Determine the (x, y) coordinate at the center of the cell enclosing the given text.  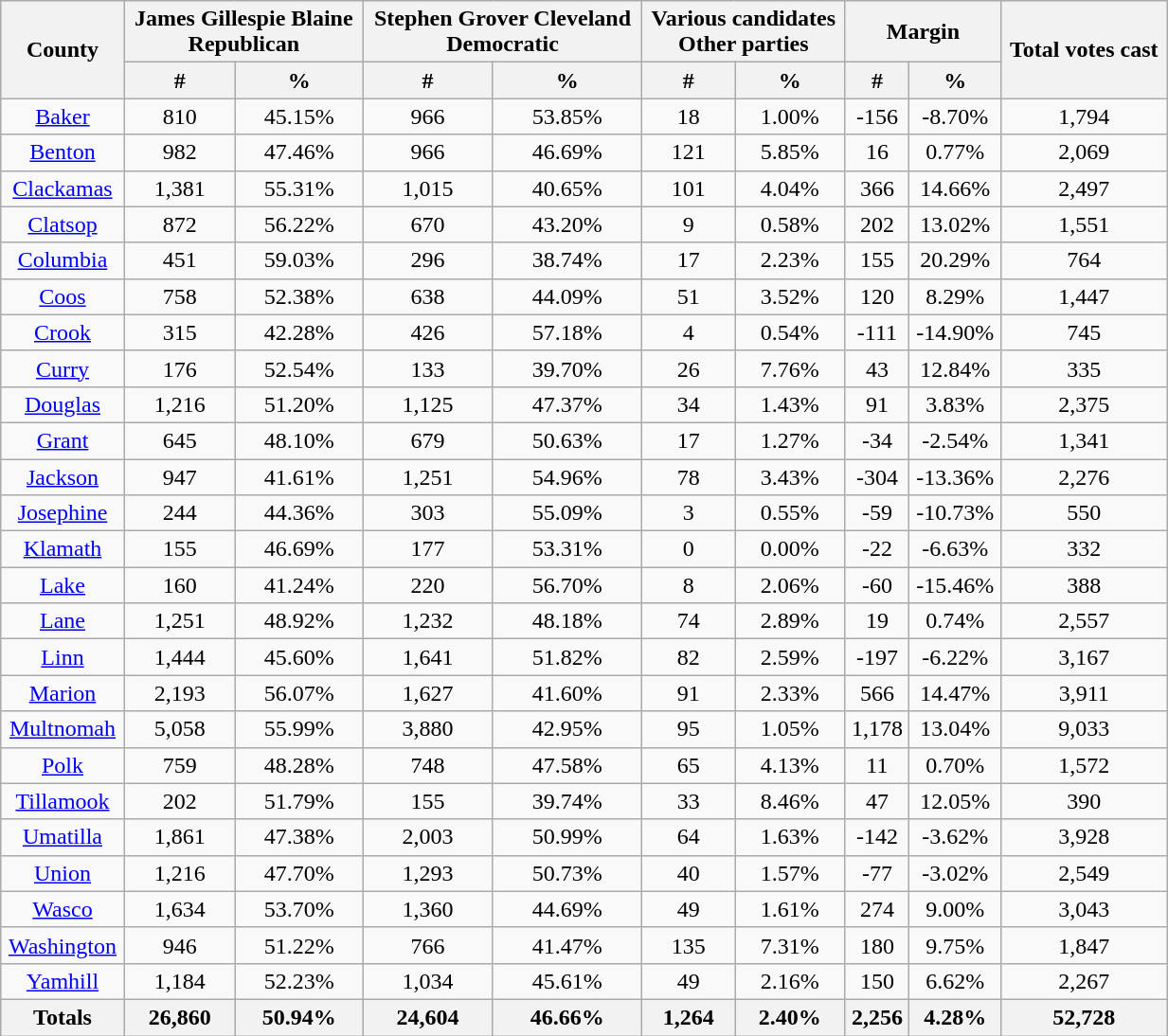
177 (427, 549)
Totals (63, 1017)
Yamhill (63, 981)
7.31% (790, 945)
39.70% (567, 368)
1,360 (427, 909)
Coos (63, 296)
19 (877, 621)
0.77% (955, 152)
3.43% (790, 476)
101 (689, 188)
59.03% (299, 260)
8 (689, 585)
766 (427, 945)
48.92% (299, 621)
48.28% (299, 765)
1,034 (427, 981)
764 (1084, 260)
1.57% (790, 873)
2.89% (790, 621)
Lake (63, 585)
1,264 (689, 1017)
95 (689, 729)
82 (689, 657)
390 (1084, 801)
1,125 (427, 404)
41.61% (299, 476)
1,293 (427, 873)
810 (180, 116)
2,549 (1084, 873)
670 (427, 224)
4.13% (790, 765)
-6.22% (955, 657)
52.54% (299, 368)
Marion (63, 693)
9.00% (955, 909)
45.61% (567, 981)
42.28% (299, 332)
45.60% (299, 657)
26,860 (180, 1017)
0.00% (790, 549)
Clackamas (63, 188)
24,604 (427, 1017)
Clatsop (63, 224)
64 (689, 837)
42.95% (567, 729)
2,003 (427, 837)
53.31% (567, 549)
2.23% (790, 260)
550 (1084, 513)
47 (877, 801)
52.38% (299, 296)
1,641 (427, 657)
2,069 (1084, 152)
947 (180, 476)
Curry (63, 368)
7.76% (790, 368)
47.37% (567, 404)
Union (63, 873)
40 (689, 873)
James Gillespie BlaineRepublican (243, 32)
41.47% (567, 945)
41.60% (567, 693)
1.00% (790, 116)
16 (877, 152)
Stephen Grover ClevelandDemocratic (502, 32)
44.36% (299, 513)
1,184 (180, 981)
51.82% (567, 657)
11 (877, 765)
2.06% (790, 585)
65 (689, 765)
74 (689, 621)
Jackson (63, 476)
Linn (63, 657)
20.29% (955, 260)
13.02% (955, 224)
43 (877, 368)
133 (427, 368)
Douglas (63, 404)
4.04% (790, 188)
3 (689, 513)
2.40% (790, 1017)
4 (689, 332)
1,178 (877, 729)
3.83% (955, 404)
745 (1084, 332)
335 (1084, 368)
-15.46% (955, 585)
47.58% (567, 765)
-304 (877, 476)
12.84% (955, 368)
5,058 (180, 729)
3,167 (1084, 657)
-13.36% (955, 476)
43.20% (567, 224)
2,276 (1084, 476)
0 (689, 549)
54.96% (567, 476)
3,880 (427, 729)
-14.90% (955, 332)
3,043 (1084, 909)
56.70% (567, 585)
1,794 (1084, 116)
Lane (63, 621)
1,232 (427, 621)
51 (689, 296)
55.31% (299, 188)
-10.73% (955, 513)
759 (180, 765)
50.99% (567, 837)
2,267 (1084, 981)
Benton (63, 152)
47.70% (299, 873)
-77 (877, 873)
55.99% (299, 729)
0.70% (955, 765)
121 (689, 152)
982 (180, 152)
-60 (877, 585)
1.63% (790, 837)
-6.63% (955, 549)
366 (877, 188)
1,572 (1084, 765)
3.52% (790, 296)
0.58% (790, 224)
-3.62% (955, 837)
33 (689, 801)
872 (180, 224)
Umatilla (63, 837)
1,381 (180, 188)
-3.02% (955, 873)
-59 (877, 513)
-22 (877, 549)
50.73% (567, 873)
2.33% (790, 693)
1.05% (790, 729)
55.09% (567, 513)
51.79% (299, 801)
13.04% (955, 729)
2.59% (790, 657)
56.22% (299, 224)
53.85% (567, 116)
451 (180, 260)
Klamath (63, 549)
0.74% (955, 621)
Grant (63, 440)
6.62% (955, 981)
303 (427, 513)
-34 (877, 440)
44.09% (567, 296)
52,728 (1084, 1017)
5.85% (790, 152)
426 (427, 332)
160 (180, 585)
244 (180, 513)
176 (180, 368)
3,928 (1084, 837)
8.46% (790, 801)
332 (1084, 549)
57.18% (567, 332)
946 (180, 945)
120 (877, 296)
39.74% (567, 801)
2,497 (1084, 188)
44.69% (567, 909)
3,911 (1084, 693)
4.28% (955, 1017)
Josephine (63, 513)
50.94% (299, 1017)
Wasco (63, 909)
9,033 (1084, 729)
758 (180, 296)
-8.70% (955, 116)
1,551 (1084, 224)
0.55% (790, 513)
1,634 (180, 909)
638 (427, 296)
220 (427, 585)
-111 (877, 332)
45.15% (299, 116)
1,444 (180, 657)
1.43% (790, 404)
46.66% (567, 1017)
388 (1084, 585)
40.65% (567, 188)
748 (427, 765)
-156 (877, 116)
Polk (63, 765)
2,375 (1084, 404)
1,015 (427, 188)
18 (689, 116)
41.24% (299, 585)
2,193 (180, 693)
1,847 (1084, 945)
1,861 (180, 837)
14.47% (955, 693)
Total votes cast (1084, 49)
Various candidatesOther parties (744, 32)
51.22% (299, 945)
-197 (877, 657)
51.20% (299, 404)
9.75% (955, 945)
Multnomah (63, 729)
14.66% (955, 188)
1,627 (427, 693)
48.18% (567, 621)
Washington (63, 945)
52.23% (299, 981)
34 (689, 404)
26 (689, 368)
County (63, 49)
566 (877, 693)
1,341 (1084, 440)
1,447 (1084, 296)
38.74% (567, 260)
296 (427, 260)
Crook (63, 332)
48.10% (299, 440)
56.07% (299, 693)
180 (877, 945)
Baker (63, 116)
2,256 (877, 1017)
78 (689, 476)
47.38% (299, 837)
135 (689, 945)
Margin (923, 32)
315 (180, 332)
9 (689, 224)
Tillamook (63, 801)
2.16% (790, 981)
8.29% (955, 296)
1.27% (790, 440)
50.63% (567, 440)
2,557 (1084, 621)
0.54% (790, 332)
-142 (877, 837)
274 (877, 909)
645 (180, 440)
150 (877, 981)
1.61% (790, 909)
53.70% (299, 909)
47.46% (299, 152)
679 (427, 440)
12.05% (955, 801)
-2.54% (955, 440)
Columbia (63, 260)
